Output the [X, Y] coordinate of the center of the cell containing the given text.  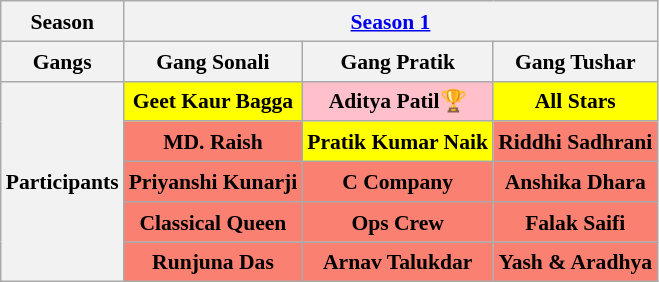
Geet Kaur Bagga [214, 101]
C Company [398, 182]
Season [62, 21]
Riddhi Sadhrani [575, 142]
Falak Saifi [575, 222]
Gang Tushar [575, 61]
Aditya Patil🏆 [398, 101]
Yash & Aradhya [575, 262]
Participants [62, 182]
Gangs [62, 61]
Gang Pratik [398, 61]
Priyanshi Kunarji [214, 182]
Arnav Talukdar [398, 262]
Classical Queen [214, 222]
Ops Crew [398, 222]
Gang Sonali [214, 61]
Runjuna Das [214, 262]
Season 1 [391, 21]
Pratik Kumar Naik [398, 142]
Anshika Dhara [575, 182]
MD. Raish [214, 142]
All Stars [575, 101]
